Extract the (X, Y) coordinate from the center of the cell holding the provided text.  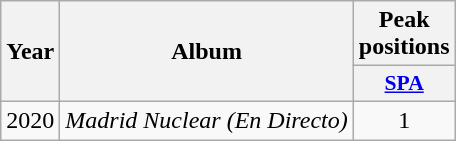
SPA (404, 84)
2020 (30, 120)
Album (206, 52)
Peak positions (404, 34)
Madrid Nuclear (En Directo) (206, 120)
Year (30, 52)
1 (404, 120)
